Provide the (X, Y) coordinate of the cell's center where the given text is located.  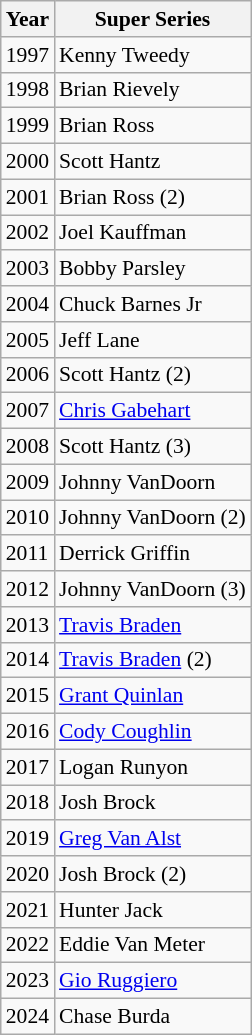
2006 (28, 375)
2018 (28, 803)
2003 (28, 269)
Chuck Barnes Jr (152, 304)
2023 (28, 981)
2021 (28, 910)
2012 (28, 589)
2011 (28, 554)
2001 (28, 197)
Joel Kauffman (152, 233)
1998 (28, 90)
Kenny Tweedy (152, 55)
Jeff Lane (152, 340)
2009 (28, 482)
1997 (28, 55)
Greg Van Alst (152, 839)
Cody Coughlin (152, 732)
Eddie Van Meter (152, 945)
2010 (28, 518)
Josh Brock (152, 803)
2019 (28, 839)
Travis Braden (152, 625)
2002 (28, 233)
Johnny VanDoorn (152, 482)
2005 (28, 340)
2024 (28, 1017)
Scott Hantz (152, 162)
Johnny VanDoorn (3) (152, 589)
Grant Quinlan (152, 696)
Scott Hantz (3) (152, 447)
2007 (28, 411)
Brian Ross (152, 126)
Josh Brock (2) (152, 874)
Year (28, 19)
2017 (28, 767)
2014 (28, 660)
Super Series (152, 19)
Logan Runyon (152, 767)
2000 (28, 162)
Chris Gabehart (152, 411)
2008 (28, 447)
Chase Burda (152, 1017)
Gio Ruggiero (152, 981)
Bobby Parsley (152, 269)
Derrick Griffin (152, 554)
1999 (28, 126)
2016 (28, 732)
Brian Rievely (152, 90)
Brian Ross (2) (152, 197)
Johnny VanDoorn (2) (152, 518)
Scott Hantz (2) (152, 375)
2020 (28, 874)
Travis Braden (2) (152, 660)
2004 (28, 304)
2013 (28, 625)
2022 (28, 945)
2015 (28, 696)
Hunter Jack (152, 910)
